Search for the cell housing the specified text and yield its (X, Y) center coordinate. 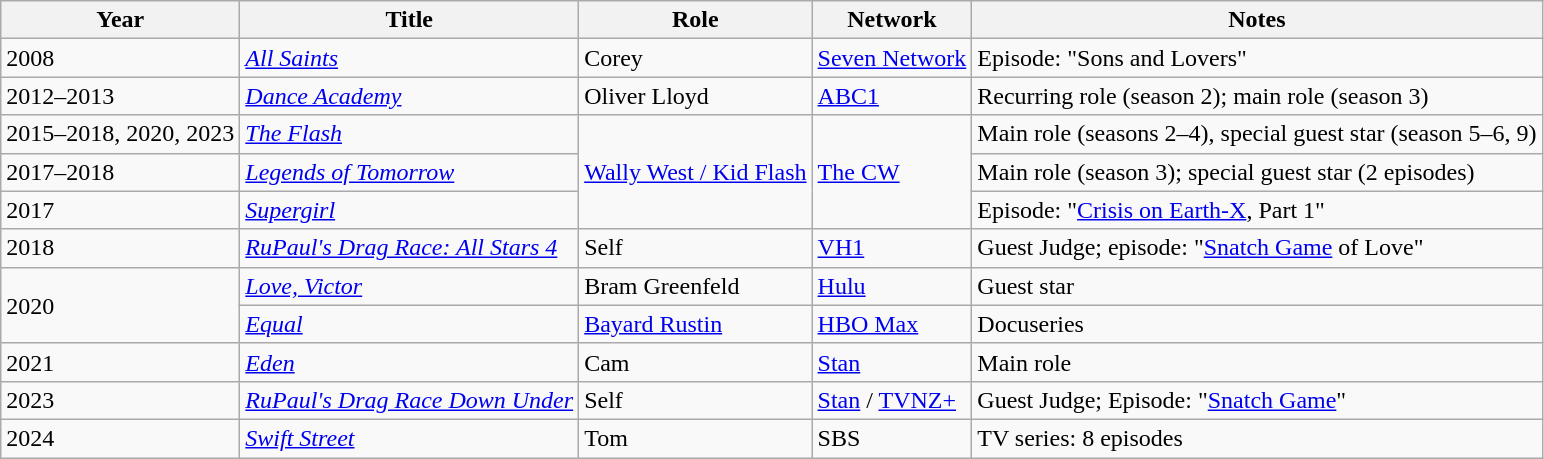
Swift Street (410, 438)
Hulu (892, 286)
The Flash (410, 134)
Network (892, 20)
Guest Judge; episode: "Snatch Game of Love" (1257, 248)
Main role (1257, 362)
2017 (120, 210)
Main role (season 3); special guest star (2 episodes) (1257, 172)
2012–2013 (120, 96)
Oliver Lloyd (696, 96)
Recurring role (season 2); main role (season 3) (1257, 96)
Bram Greenfeld (696, 286)
Eden (410, 362)
2017–2018 (120, 172)
Guest star (1257, 286)
Cam (696, 362)
All Saints (410, 58)
Episode: "Crisis on Earth-X, Part 1" (1257, 210)
RuPaul's Drag Race Down Under (410, 400)
2023 (120, 400)
2021 (120, 362)
The CW (892, 172)
TV series: 8 episodes (1257, 438)
SBS (892, 438)
2008 (120, 58)
Guest Judge; Episode: "Snatch Game" (1257, 400)
Title (410, 20)
Role (696, 20)
Episode: "Sons and Lovers" (1257, 58)
HBO Max (892, 324)
Dance Academy (410, 96)
Stan / TVNZ+ (892, 400)
Love, Victor (410, 286)
2020 (120, 305)
ABC1 (892, 96)
Docuseries (1257, 324)
Stan (892, 362)
Corey (696, 58)
Seven Network (892, 58)
Equal (410, 324)
VH1 (892, 248)
Tom (696, 438)
2024 (120, 438)
RuPaul's Drag Race: All Stars 4 (410, 248)
Bayard Rustin (696, 324)
Year (120, 20)
2015–2018, 2020, 2023 (120, 134)
Main role (seasons 2–4), special guest star (season 5–6, 9) (1257, 134)
Notes (1257, 20)
Supergirl (410, 210)
Legends of Tomorrow (410, 172)
2018 (120, 248)
Wally West / Kid Flash (696, 172)
